Search for the cell housing the specified text and yield its [x, y] center coordinate. 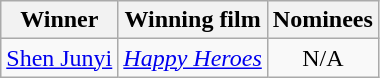
Winning film [192, 20]
Happy Heroes [192, 58]
N/A [322, 58]
Winner [60, 20]
Nominees [322, 20]
Shen Junyi [60, 58]
